Identify which cell holds the provided text, then report its [x, y] central coordinate. 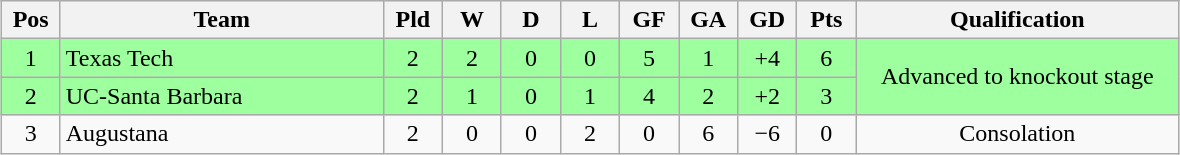
−6 [768, 134]
+4 [768, 58]
Qualification [1018, 20]
Pld [412, 20]
Advanced to knockout stage [1018, 77]
Team [222, 20]
GD [768, 20]
4 [650, 96]
+2 [768, 96]
Pos [30, 20]
Texas Tech [222, 58]
Pts [826, 20]
GA [708, 20]
L [590, 20]
D [530, 20]
5 [650, 58]
Consolation [1018, 134]
UC-Santa Barbara [222, 96]
GF [650, 20]
W [472, 20]
Augustana [222, 134]
